Locate the cell with the specified text and output its (x, y) center coordinate. 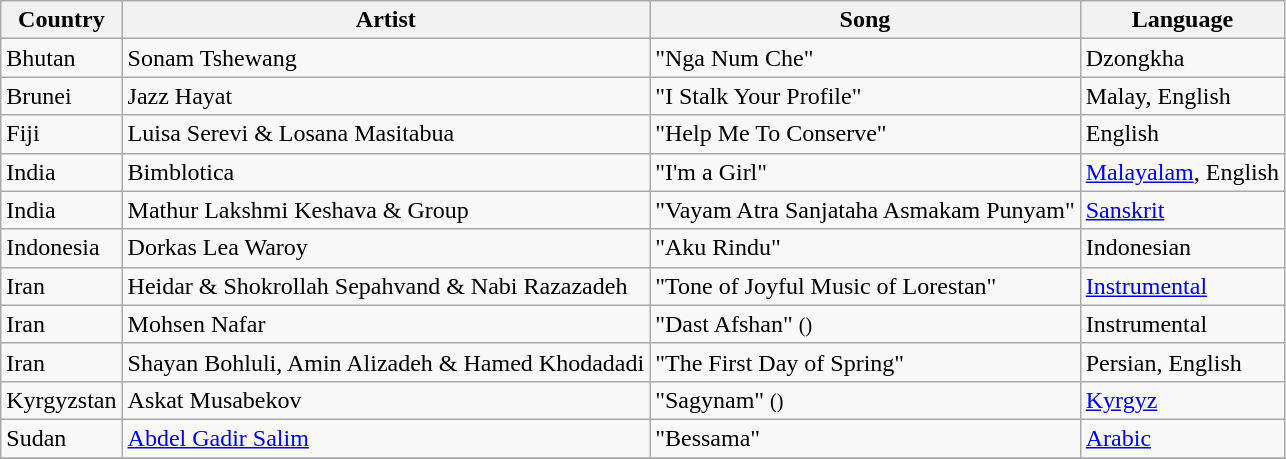
Song (866, 20)
Bhutan (62, 58)
Brunei (62, 96)
"Tone of Joyful Music of Lorestan" (866, 286)
Jazz Hayat (386, 96)
Malayalam, English (1182, 172)
"Vayam Atra Sanjataha Asmakam Punyam" (866, 210)
"Help Me To Conserve" (866, 134)
Fiji (62, 134)
Dzongkha (1182, 58)
Dorkas Lea Waroy (386, 248)
"Sagynam" () (866, 400)
"Bessama" (866, 438)
Abdel Gadir Salim (386, 438)
Indonesia (62, 248)
Sanskrit (1182, 210)
Persian, English (1182, 362)
Luisa Serevi & Losana Masitabua (386, 134)
Sonam Tshewang (386, 58)
Askat Musabekov (386, 400)
Heidar & Shokrollah Sepahvand & Nabi Razazadeh (386, 286)
"Nga Num Che" (866, 58)
"Dast Afshan" () (866, 324)
"The First Day of Spring" (866, 362)
Malay, English (1182, 96)
Mathur Lakshmi Keshava & Group (386, 210)
Artist (386, 20)
Shayan Bohluli, Amin Alizadeh & Hamed Khodadadi (386, 362)
Kyrgyz (1182, 400)
"I'm a Girl" (866, 172)
Kyrgyzstan (62, 400)
"Aku Rindu" (866, 248)
Sudan (62, 438)
Arabic (1182, 438)
Indonesian (1182, 248)
English (1182, 134)
"I Stalk Your Profile" (866, 96)
Language (1182, 20)
Mohsen Nafar (386, 324)
Country (62, 20)
Bimblotica (386, 172)
